Provide the (X, Y) coordinate of the cell's center where the given text is located.  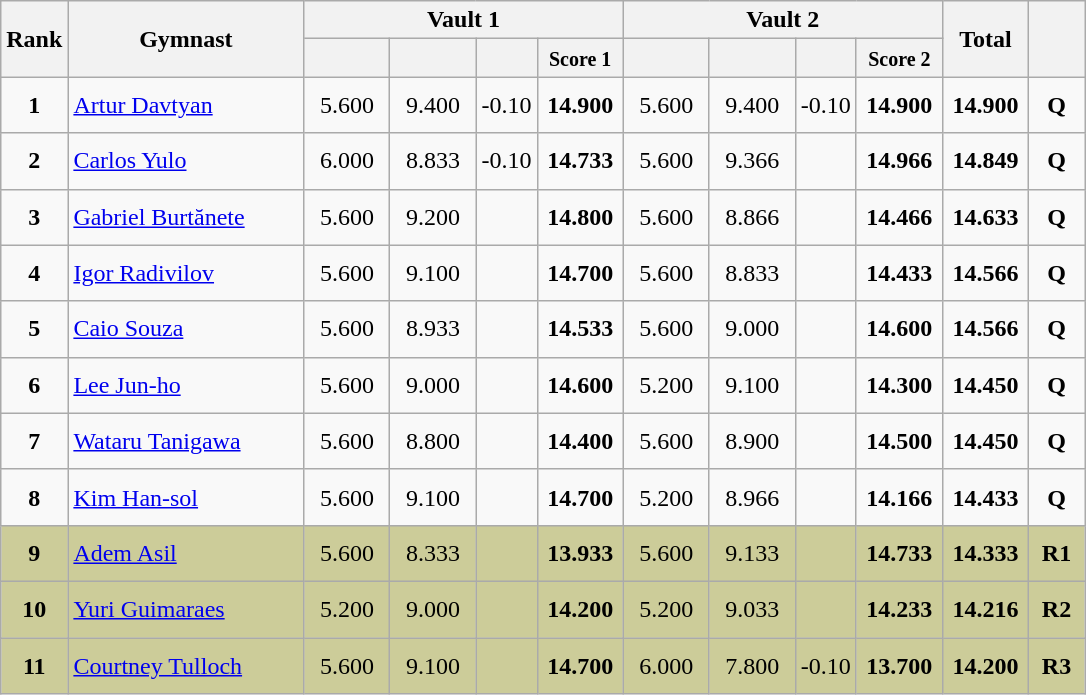
Rank (34, 39)
14.966 (899, 161)
14.633 (985, 217)
R1 (1056, 553)
2 (34, 161)
13.933 (580, 553)
Yuri Guimaraes (186, 609)
Kim Han-sol (186, 497)
Artur Davtyan (186, 105)
14.166 (899, 497)
Lee Jun-ho (186, 385)
8.966 (752, 497)
8.900 (752, 441)
Vault 1 (464, 20)
8.333 (433, 553)
Courtney Tulloch (186, 666)
14.300 (899, 385)
14.466 (899, 217)
8.866 (752, 217)
13.700 (899, 666)
Score 1 (580, 58)
14.849 (985, 161)
9.366 (752, 161)
7.800 (752, 666)
14.533 (580, 329)
6 (34, 385)
7 (34, 441)
9.133 (752, 553)
R2 (1056, 609)
8.933 (433, 329)
14.233 (899, 609)
14.333 (985, 553)
14.800 (580, 217)
4 (34, 273)
9 (34, 553)
Gymnast (186, 39)
Igor Radivilov (186, 273)
14.216 (985, 609)
Gabriel Burtănete (186, 217)
Score 2 (899, 58)
Total (985, 39)
8 (34, 497)
9.033 (752, 609)
5 (34, 329)
Wataru Tanigawa (186, 441)
14.400 (580, 441)
10 (34, 609)
Adem Asil (186, 553)
1 (34, 105)
Vault 2 (782, 20)
3 (34, 217)
11 (34, 666)
Carlos Yulo (186, 161)
8.800 (433, 441)
Caio Souza (186, 329)
14.500 (899, 441)
R3 (1056, 666)
9.200 (433, 217)
